Search for the cell housing the specified text and yield its [x, y] center coordinate. 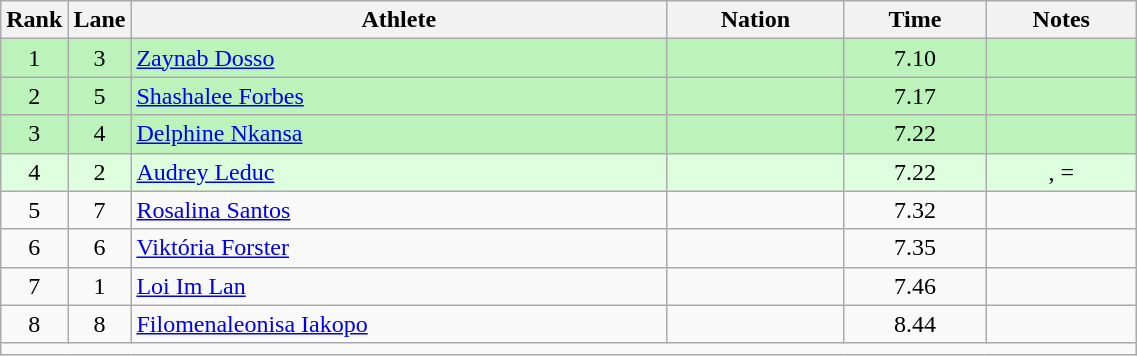
7.32 [914, 210]
Audrey Leduc [399, 172]
Time [914, 20]
Delphine Nkansa [399, 134]
Lane [100, 20]
Shashalee Forbes [399, 96]
Filomenaleonisa Iakopo [399, 324]
8.44 [914, 324]
7.10 [914, 58]
7.17 [914, 96]
Rosalina Santos [399, 210]
Rank [34, 20]
Loi Im Lan [399, 286]
Viktória Forster [399, 248]
Zaynab Dosso [399, 58]
, = [1062, 172]
7.35 [914, 248]
Notes [1062, 20]
Athlete [399, 20]
7.46 [914, 286]
Nation [756, 20]
